Identify which cell holds the provided text, then report its (x, y) central coordinate. 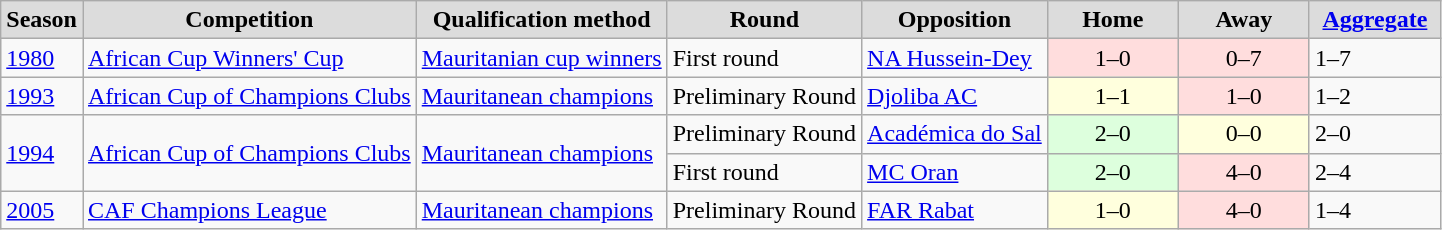
1–2 (1374, 96)
Académica do Sal (955, 134)
Competition (249, 20)
Mauritanian cup winners (542, 58)
1–7 (1374, 58)
MC Oran (955, 172)
Home (1112, 20)
2005 (42, 210)
Round (764, 20)
Season (42, 20)
1994 (42, 153)
CAF Champions League (249, 210)
0–0 (1244, 134)
African Cup Winners' Cup (249, 58)
Aggregate (1374, 20)
0–7 (1244, 58)
1993 (42, 96)
Opposition (955, 20)
Away (1244, 20)
1–4 (1374, 210)
1–1 (1112, 96)
1980 (42, 58)
Qualification method (542, 20)
FAR Rabat (955, 210)
Djoliba AC (955, 96)
NA Hussein-Dey (955, 58)
2–4 (1374, 172)
